Determine the [x, y] coordinate at the center of the cell enclosing the given text.  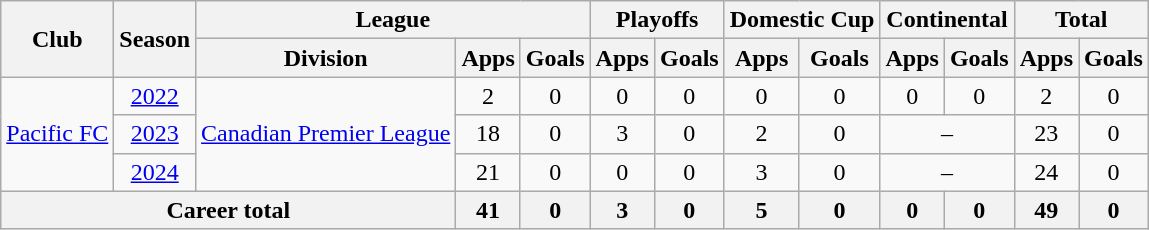
Total [1081, 20]
49 [1046, 210]
18 [488, 134]
5 [762, 210]
23 [1046, 134]
41 [488, 210]
Season [155, 39]
Career total [228, 210]
Continental [947, 20]
Pacific FC [58, 134]
2024 [155, 172]
Canadian Premier League [326, 134]
2022 [155, 96]
League [393, 20]
Division [326, 58]
Domestic Cup [802, 20]
Playoffs [657, 20]
21 [488, 172]
Club [58, 39]
2023 [155, 134]
24 [1046, 172]
